Locate the cell with the specified text and output its (X, Y) center coordinate. 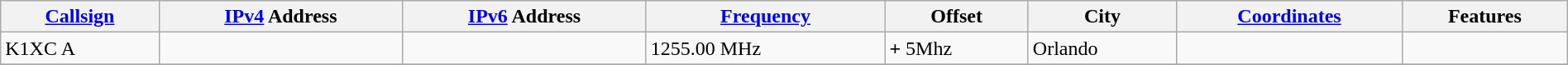
1255.00 MHz (766, 48)
Orlando (1102, 48)
Frequency (766, 17)
+ 5Mhz (956, 48)
IPv6 Address (524, 17)
Offset (956, 17)
IPv4 Address (281, 17)
Features (1484, 17)
Coordinates (1290, 17)
Callsign (79, 17)
City (1102, 17)
K1XC A (79, 48)
